Provide the (x, y) coordinate of the cell's center where the given text is located.  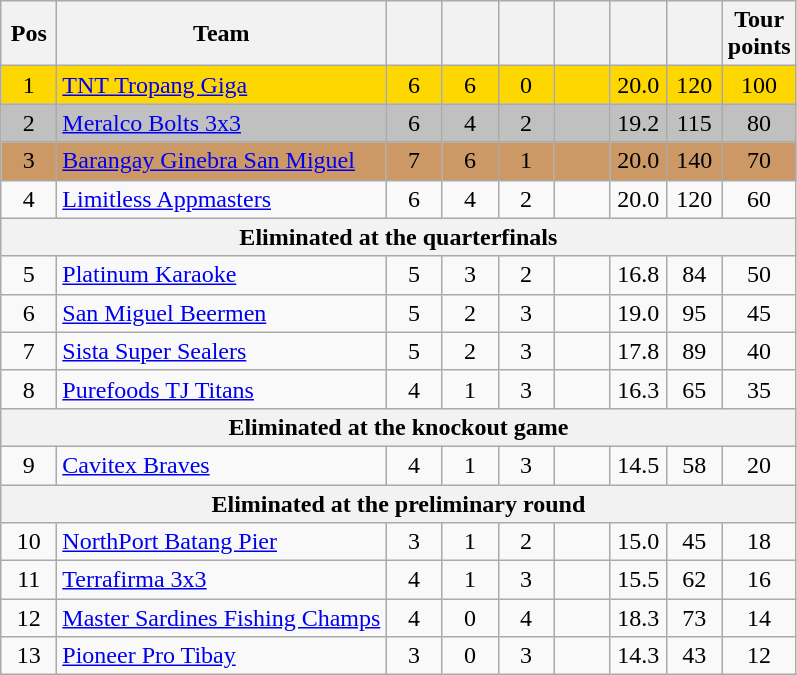
Meralco Bolts 3x3 (222, 123)
Pioneer Pro Tibay (222, 656)
8 (29, 389)
40 (759, 351)
Eliminated at the knockout game (398, 427)
35 (759, 389)
16 (759, 580)
Sista Super Sealers (222, 351)
19.0 (638, 313)
80 (759, 123)
TNT Tropang Giga (222, 85)
14.3 (638, 656)
Eliminated at the quarterfinals (398, 237)
15.5 (638, 580)
16.8 (638, 275)
Platinum Karaoke (222, 275)
84 (694, 275)
140 (694, 161)
9 (29, 465)
Barangay Ginebra San Miguel (222, 161)
San Miguel Beermen (222, 313)
14.5 (638, 465)
15.0 (638, 542)
Pos (29, 34)
62 (694, 580)
43 (694, 656)
95 (694, 313)
58 (694, 465)
89 (694, 351)
70 (759, 161)
Tour points (759, 34)
73 (694, 618)
17.8 (638, 351)
Team (222, 34)
20 (759, 465)
65 (694, 389)
Terrafirma 3x3 (222, 580)
16.3 (638, 389)
Master Sardines Fishing Champs (222, 618)
50 (759, 275)
115 (694, 123)
14 (759, 618)
NorthPort Batang Pier (222, 542)
19.2 (638, 123)
18.3 (638, 618)
Eliminated at the preliminary round (398, 503)
13 (29, 656)
10 (29, 542)
60 (759, 199)
11 (29, 580)
Cavitex Braves (222, 465)
18 (759, 542)
Limitless Appmasters (222, 199)
Purefoods TJ Titans (222, 389)
100 (759, 85)
